Locate the cell with the specified text and output its (x, y) center coordinate. 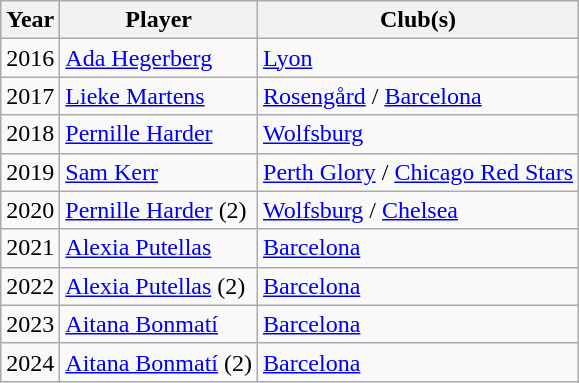
2023 (30, 324)
Player (159, 20)
Lyon (418, 58)
2016 (30, 58)
Sam Kerr (159, 172)
Aitana Bonmatí (159, 324)
Lieke Martens (159, 96)
Wolfsburg (418, 134)
Ada Hegerberg (159, 58)
Rosengård / Barcelona (418, 96)
2018 (30, 134)
Pernille Harder (159, 134)
2017 (30, 96)
Alexia Putellas (159, 248)
Year (30, 20)
2019 (30, 172)
Wolfsburg / Chelsea (418, 210)
Aitana Bonmatí (2) (159, 362)
2022 (30, 286)
2024 (30, 362)
2020 (30, 210)
Pernille Harder (2) (159, 210)
Perth Glory / Chicago Red Stars (418, 172)
2021 (30, 248)
Club(s) (418, 20)
Alexia Putellas (2) (159, 286)
